Find where the given text appears and provide that cell's center as [x, y] coordinate. 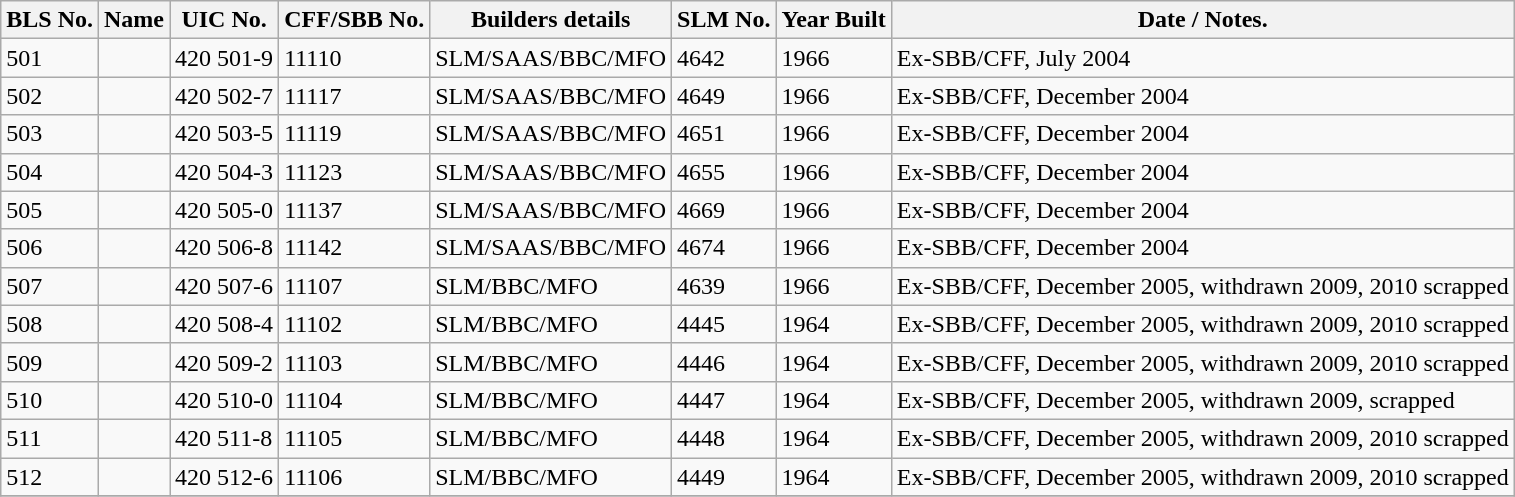
Builders details [551, 20]
420 509-2 [224, 362]
512 [50, 477]
420 512-6 [224, 477]
420 511-8 [224, 438]
11117 [354, 96]
Ex-SBB/CFF, December 2005, withdrawn 2009, scrapped [1202, 400]
420 507-6 [224, 286]
4446 [724, 362]
505 [50, 210]
420 504-3 [224, 172]
11104 [354, 400]
BLS No. [50, 20]
11105 [354, 438]
420 503-5 [224, 134]
4642 [724, 58]
CFF/SBB No. [354, 20]
504 [50, 172]
4669 [724, 210]
4674 [724, 248]
4649 [724, 96]
11107 [354, 286]
11106 [354, 477]
508 [50, 324]
4655 [724, 172]
11103 [354, 362]
503 [50, 134]
502 [50, 96]
501 [50, 58]
UIC No. [224, 20]
420 510-0 [224, 400]
509 [50, 362]
4447 [724, 400]
420 505-0 [224, 210]
4448 [724, 438]
420 506-8 [224, 248]
4651 [724, 134]
11110 [354, 58]
11142 [354, 248]
420 508-4 [224, 324]
511 [50, 438]
507 [50, 286]
11102 [354, 324]
11137 [354, 210]
Name [134, 20]
506 [50, 248]
420 501-9 [224, 58]
Year Built [834, 20]
SLM No. [724, 20]
510 [50, 400]
4639 [724, 286]
Date / Notes. [1202, 20]
11123 [354, 172]
4445 [724, 324]
Ex-SBB/CFF, July 2004 [1202, 58]
420 502-7 [224, 96]
11119 [354, 134]
4449 [724, 477]
